From the cell containing the given text, extract its center point as (x, y) coordinate. 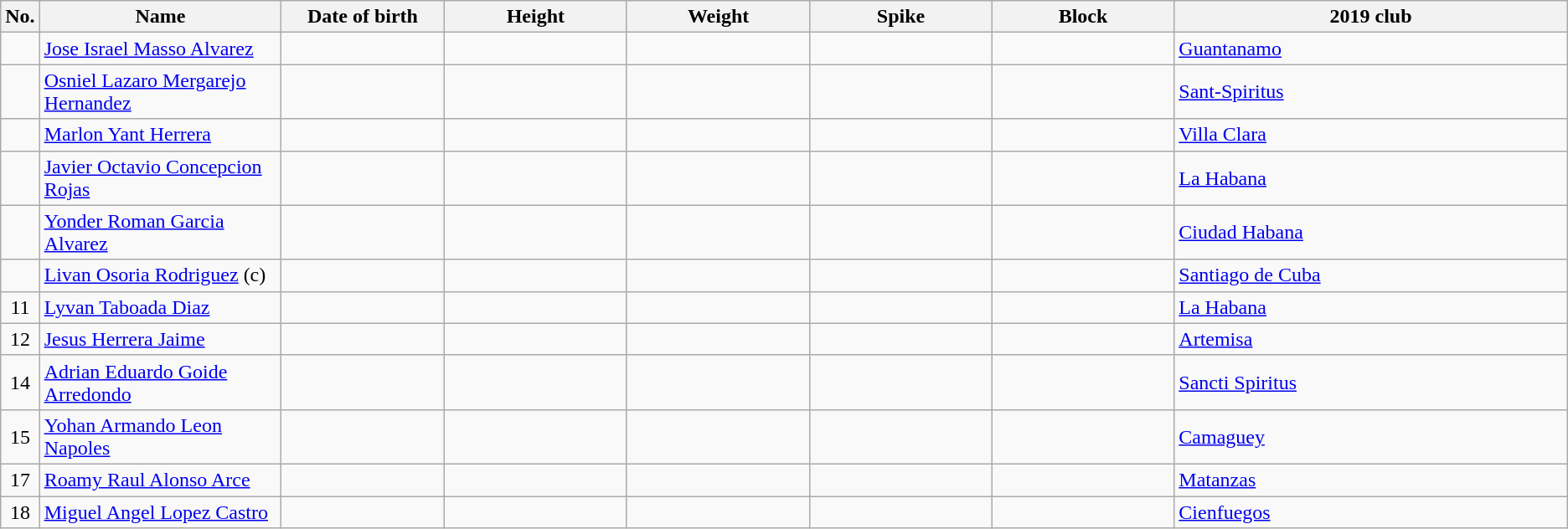
Santiago de Cuba (1370, 275)
2019 club (1370, 17)
Ciudad Habana (1370, 233)
Block (1083, 17)
12 (20, 339)
No. (20, 17)
Villa Clara (1370, 135)
18 (20, 511)
Yonder Roman Garcia Alvarez (161, 233)
Cienfuegos (1370, 511)
Miguel Angel Lopez Castro (161, 511)
17 (20, 480)
Lyvan Taboada Diaz (161, 307)
Sancti Spiritus (1370, 382)
Yohan Armando Leon Napoles (161, 437)
11 (20, 307)
Jose Israel Masso Alvarez (161, 49)
Marlon Yant Herrera (161, 135)
Osniel Lazaro Mergarejo Hernandez (161, 92)
Jesus Herrera Jaime (161, 339)
Camaguey (1370, 437)
Sant-Spiritus (1370, 92)
15 (20, 437)
Weight (718, 17)
Artemisa (1370, 339)
Height (535, 17)
Adrian Eduardo Goide Arredondo (161, 382)
Spike (901, 17)
Matanzas (1370, 480)
Livan Osoria Rodriguez (c) (161, 275)
14 (20, 382)
Guantanamo (1370, 49)
Javier Octavio Concepcion Rojas (161, 177)
Date of birth (364, 17)
Name (161, 17)
Roamy Raul Alonso Arce (161, 480)
